Pinpoint the cell where the given text exists, returning its (X, Y) midpoint coordinate. 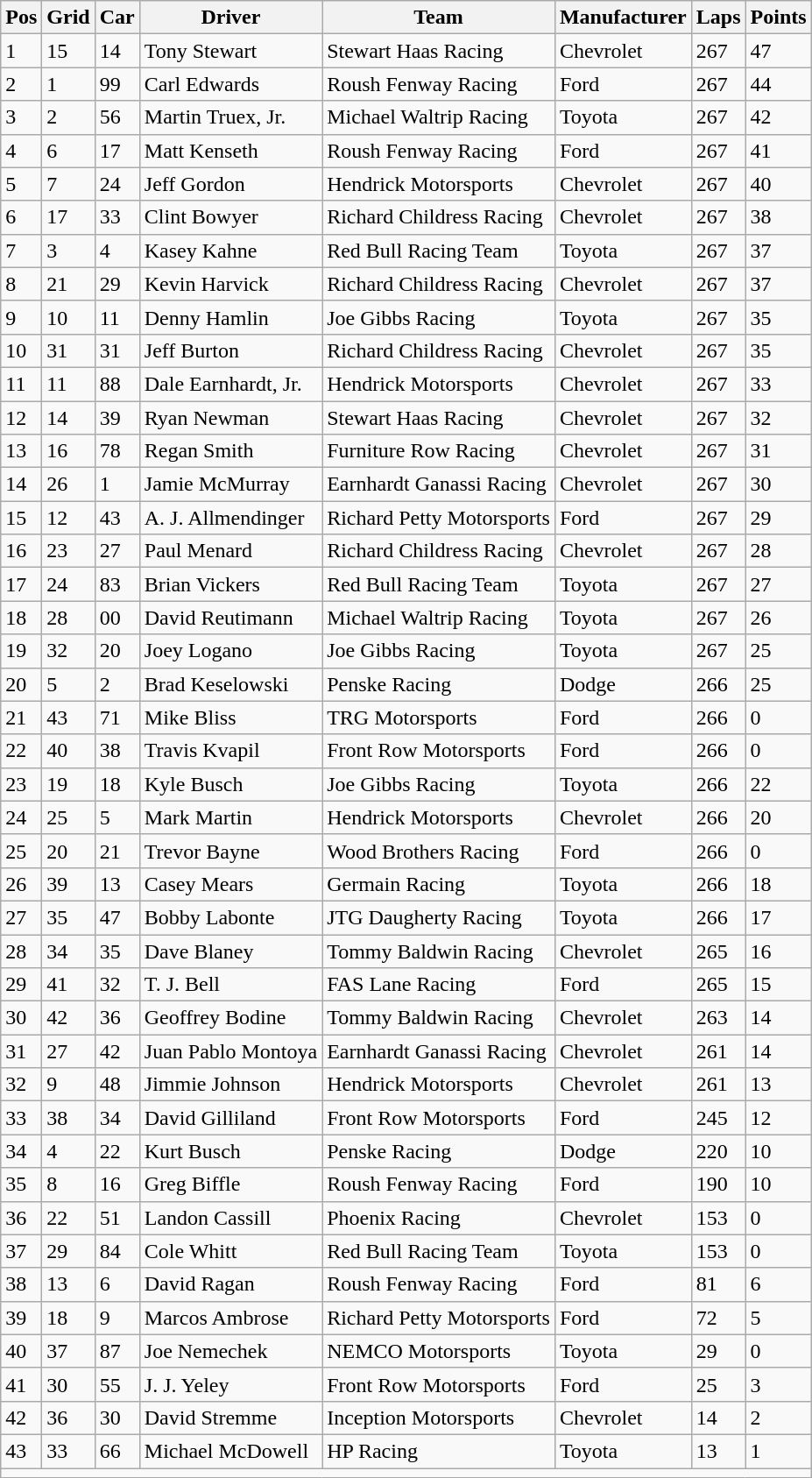
Tony Stewart (230, 51)
99 (117, 84)
Jamie McMurray (230, 484)
78 (117, 451)
Kyle Busch (230, 784)
Laps (718, 18)
Matt Kenseth (230, 151)
Wood Brothers Racing (439, 851)
87 (117, 1351)
Juan Pablo Montoya (230, 1051)
81 (718, 1284)
84 (117, 1251)
David Gilliland (230, 1118)
Joey Logano (230, 651)
David Ragan (230, 1284)
Pos (21, 18)
Trevor Bayne (230, 851)
Furniture Row Racing (439, 451)
66 (117, 1451)
220 (718, 1151)
J. J. Yeley (230, 1384)
71 (117, 718)
55 (117, 1384)
Geoffrey Bodine (230, 1018)
Ryan Newman (230, 418)
T. J. Bell (230, 985)
Jimmie Johnson (230, 1085)
Manufacturer (623, 18)
72 (718, 1318)
Paul Menard (230, 551)
Jeff Gordon (230, 184)
Joe Nemechek (230, 1351)
Driver (230, 18)
Team (439, 18)
Landon Cassill (230, 1218)
Dave Blaney (230, 951)
David Stremme (230, 1418)
Casey Mears (230, 884)
51 (117, 1218)
Carl Edwards (230, 84)
Phoenix Racing (439, 1218)
Kurt Busch (230, 1151)
Clint Bowyer (230, 217)
Jeff Burton (230, 350)
48 (117, 1085)
56 (117, 117)
Brad Keselowski (230, 684)
Dale Earnhardt, Jr. (230, 384)
Points (778, 18)
190 (718, 1185)
NEMCO Motorsports (439, 1351)
Car (117, 18)
Mike Bliss (230, 718)
Inception Motorsports (439, 1418)
88 (117, 384)
Germain Racing (439, 884)
JTG Daugherty Racing (439, 917)
44 (778, 84)
Grid (68, 18)
Bobby Labonte (230, 917)
FAS Lane Racing (439, 985)
Denny Hamlin (230, 317)
TRG Motorsports (439, 718)
David Reutimann (230, 618)
Martin Truex, Jr. (230, 117)
Travis Kvapil (230, 751)
83 (117, 584)
Kevin Harvick (230, 284)
Brian Vickers (230, 584)
Cole Whitt (230, 1251)
Greg Biffle (230, 1185)
Regan Smith (230, 451)
263 (718, 1018)
Michael McDowell (230, 1451)
HP Racing (439, 1451)
Kasey Kahne (230, 251)
Mark Martin (230, 817)
245 (718, 1118)
Marcos Ambrose (230, 1318)
00 (117, 618)
A. J. Allmendinger (230, 518)
